Output the [X, Y] coordinate of the center of the cell containing the given text.  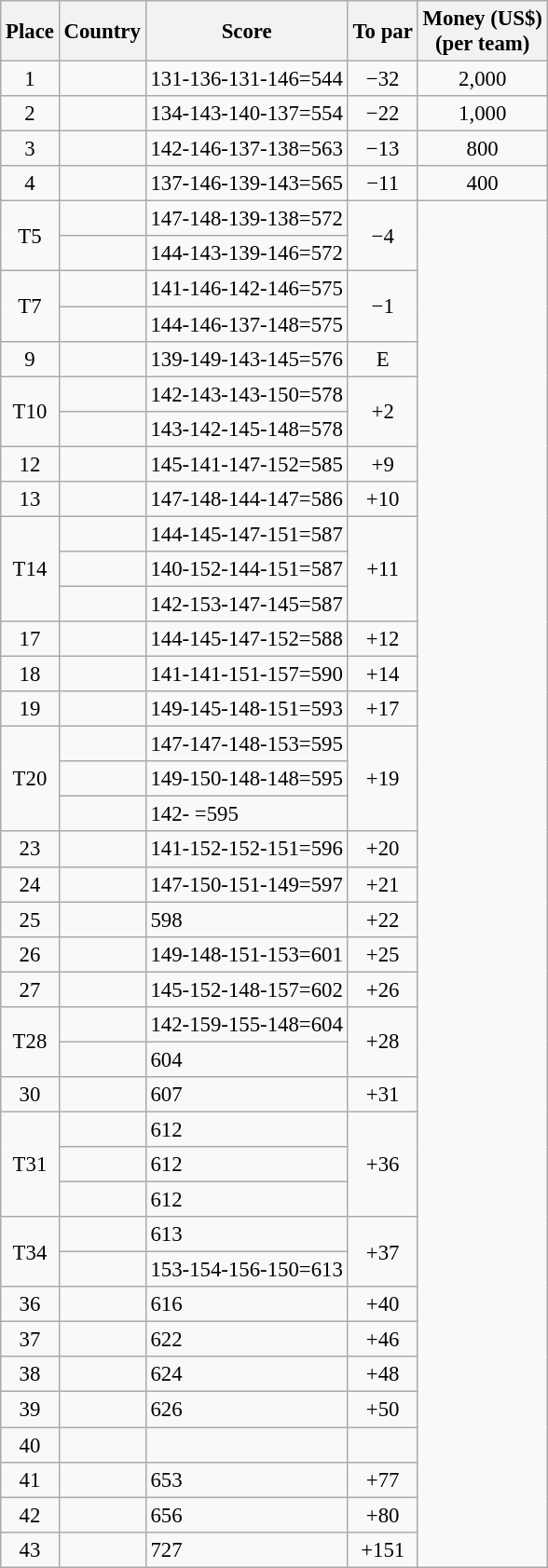
+12 [382, 639]
+26 [382, 989]
144-145-147-152=588 [246, 639]
−32 [382, 79]
727 [246, 1549]
T31 [30, 1165]
2 [30, 114]
141-141-151-157=590 [246, 675]
Country [103, 32]
30 [30, 1095]
18 [30, 675]
E [382, 359]
25 [30, 920]
+37 [382, 1252]
653 [246, 1479]
+20 [382, 850]
+22 [382, 920]
142-153-147-145=587 [246, 604]
T5 [30, 237]
147-147-148-153=595 [246, 744]
2,000 [483, 79]
−4 [382, 237]
149-150-148-148=595 [246, 779]
142-159-155-148=604 [246, 1025]
+40 [382, 1304]
142-146-137-138=563 [246, 149]
T28 [30, 1042]
+151 [382, 1549]
147-148-139-138=572 [246, 219]
141-146-142-146=575 [246, 289]
131-136-131-146=544 [246, 79]
+14 [382, 675]
T14 [30, 568]
+2 [382, 412]
143-142-145-148=578 [246, 429]
T7 [30, 306]
149-145-148-151=593 [246, 709]
141-152-152-151=596 [246, 850]
142- =595 [246, 814]
+9 [382, 464]
604 [246, 1059]
T20 [30, 779]
3 [30, 149]
36 [30, 1304]
38 [30, 1374]
145-141-147-152=585 [246, 464]
134-143-140-137=554 [246, 114]
−22 [382, 114]
139-149-143-145=576 [246, 359]
−11 [382, 184]
+11 [382, 568]
24 [30, 884]
+77 [382, 1479]
607 [246, 1095]
598 [246, 920]
+19 [382, 779]
149-148-151-153=601 [246, 954]
−13 [382, 149]
144-143-139-146=572 [246, 254]
616 [246, 1304]
800 [483, 149]
39 [30, 1410]
T34 [30, 1252]
1,000 [483, 114]
−1 [382, 306]
41 [30, 1479]
4 [30, 184]
Score [246, 32]
+36 [382, 1165]
19 [30, 709]
13 [30, 499]
+48 [382, 1374]
23 [30, 850]
144-146-137-148=575 [246, 324]
+31 [382, 1095]
Place [30, 32]
1 [30, 79]
145-152-148-157=602 [246, 989]
40 [30, 1445]
+25 [382, 954]
+46 [382, 1340]
To par [382, 32]
142-143-143-150=578 [246, 394]
T10 [30, 412]
656 [246, 1515]
12 [30, 464]
27 [30, 989]
137-146-139-143=565 [246, 184]
+80 [382, 1515]
37 [30, 1340]
400 [483, 184]
42 [30, 1515]
613 [246, 1234]
144-145-147-151=587 [246, 534]
26 [30, 954]
147-150-151-149=597 [246, 884]
+28 [382, 1042]
147-148-144-147=586 [246, 499]
17 [30, 639]
622 [246, 1340]
+10 [382, 499]
140-152-144-151=587 [246, 569]
9 [30, 359]
+50 [382, 1410]
626 [246, 1410]
+17 [382, 709]
624 [246, 1374]
Money (US$)(per team) [483, 32]
153-154-156-150=613 [246, 1270]
43 [30, 1549]
+21 [382, 884]
